Pinpoint the cell where the given text exists, returning its (x, y) midpoint coordinate. 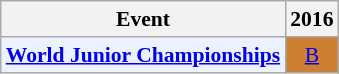
World Junior Championships (143, 55)
2016 (312, 19)
Event (143, 19)
B (312, 55)
